Return (X, Y) of the center of cell containing provided text 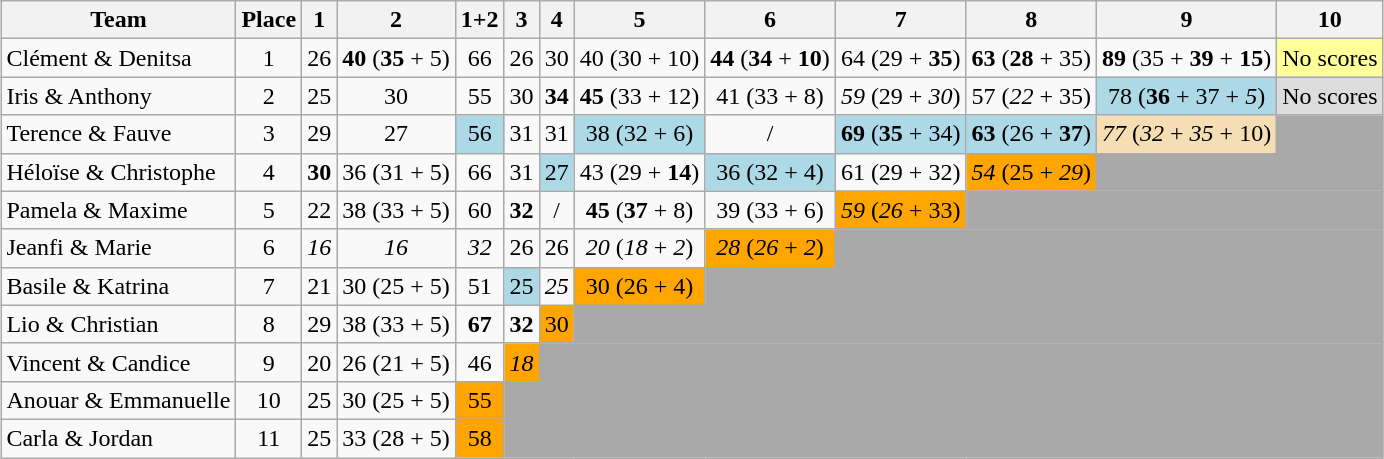
69 (35 + 34) (900, 134)
Clément & Denitsa (118, 58)
60 (480, 210)
Héloïse & Christophe (118, 172)
Team (118, 20)
22 (320, 210)
56 (480, 134)
45 (33 + 12) (640, 96)
64 (29 + 35) (900, 58)
44 (34 + 10) (770, 58)
Jeanfi & Marie (118, 248)
54 (25 + 29) (1032, 172)
39 (33 + 6) (770, 210)
51 (480, 286)
Place (269, 20)
45 (37 + 8) (640, 210)
Anouar & Emmanuelle (118, 400)
Pamela & Maxime (118, 210)
Iris & Anthony (118, 96)
30 (26 + 4) (640, 286)
63 (26 + 37) (1032, 134)
33 (28 + 5) (396, 438)
58 (480, 438)
89 (35 + 39 + 15) (1187, 58)
36 (32 + 4) (770, 172)
43 (29 + 14) (640, 172)
Vincent & Candice (118, 362)
34 (556, 96)
18 (522, 362)
46 (480, 362)
40 (35 + 5) (396, 58)
Terence & Fauve (118, 134)
78 (36 + 37 + 5) (1187, 96)
20 (320, 362)
11 (269, 438)
40 (30 + 10) (640, 58)
59 (26 + 33) (900, 210)
28 (26 + 2) (770, 248)
36 (31 + 5) (396, 172)
67 (480, 324)
20 (18 + 2) (640, 248)
77 (32 + 35 + 10) (1187, 134)
Lio & Christian (118, 324)
59 (29 + 30) (900, 96)
57 (22 + 35) (1032, 96)
41 (33 + 8) (770, 96)
38 (32 + 6) (640, 134)
Basile & Katrina (118, 286)
61 (29 + 32) (900, 172)
63 (28 + 35) (1032, 58)
Carla & Jordan (118, 438)
26 (21 + 5) (396, 362)
1+2 (480, 20)
21 (320, 286)
